Identify which cell holds the provided text, then report its [X, Y] central coordinate. 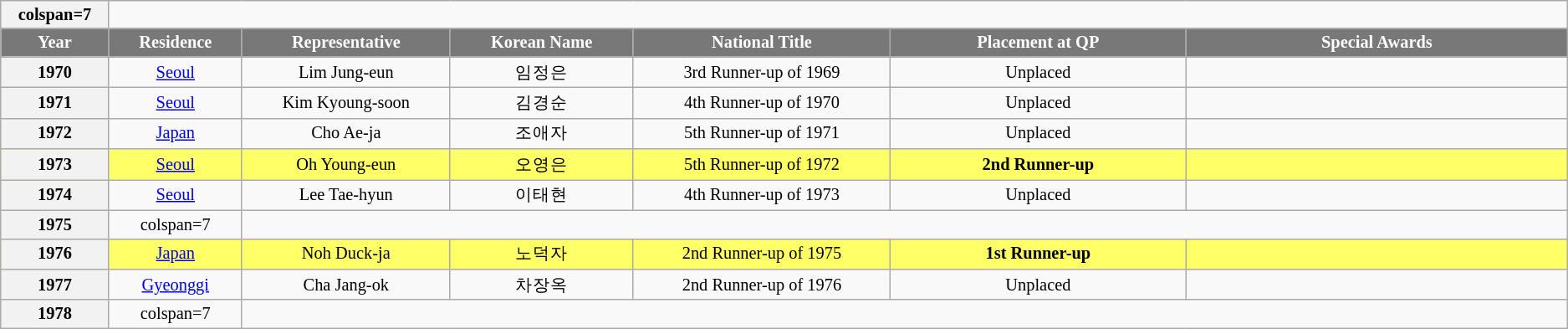
2nd Runner-up [1039, 164]
1976 [55, 254]
Placement at QP [1039, 43]
임정은 [542, 72]
1972 [55, 134]
오영은 [542, 164]
Kim Kyoung-soon [346, 102]
National Title [762, 43]
1st Runner-up [1039, 254]
1978 [55, 314]
이태현 [542, 194]
Special Awards [1376, 43]
Gyeonggi [176, 285]
1970 [55, 72]
1975 [55, 224]
3rd Runner-up of 1969 [762, 72]
Lee Tae-hyun [346, 194]
김경순 [542, 102]
1974 [55, 194]
1977 [55, 285]
차장옥 [542, 285]
조애자 [542, 134]
Noh Duck-ja [346, 254]
Cha Jang-ok [346, 285]
1973 [55, 164]
Cho Ae-ja [346, 134]
2nd Runner-up of 1975 [762, 254]
Oh Young-eun [346, 164]
노덕자 [542, 254]
Lim Jung-eun [346, 72]
5th Runner-up of 1972 [762, 164]
Year [55, 43]
2nd Runner-up of 1976 [762, 285]
Korean Name [542, 43]
Representative [346, 43]
1971 [55, 102]
4th Runner-up of 1970 [762, 102]
5th Runner-up of 1971 [762, 134]
Residence [176, 43]
4th Runner-up of 1973 [762, 194]
